Return the [x, y] coordinate for the center point of the cell that contains the specified text.  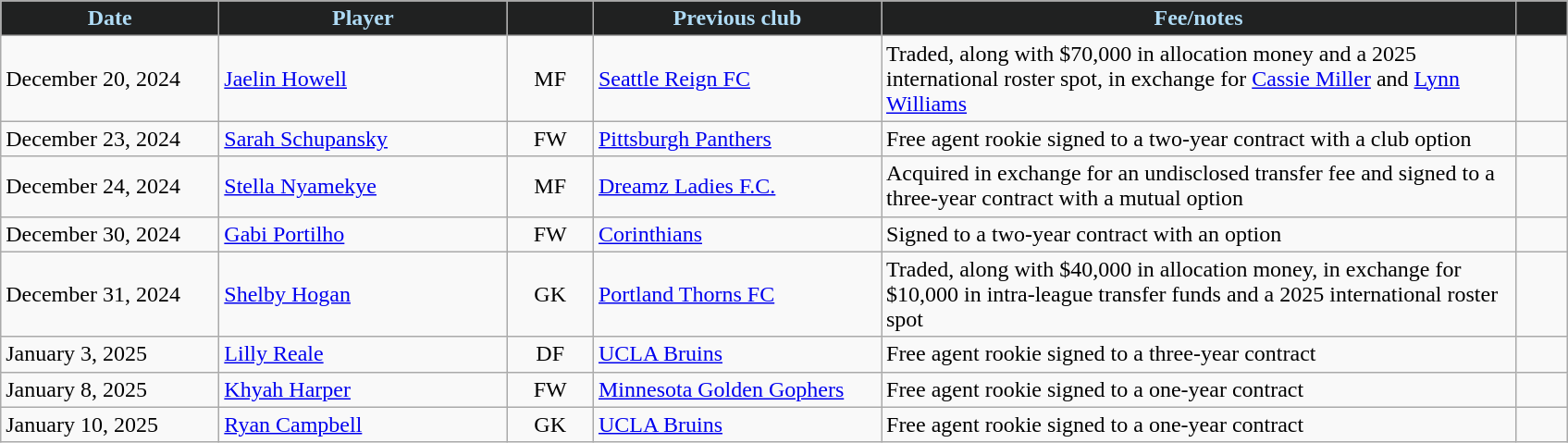
DF [550, 354]
Fee/notes [1198, 18]
Ryan Campbell [363, 425]
Free agent rookie signed to a two-year contract with a club option [1198, 139]
Free agent rookie signed to a three-year contract [1198, 354]
Gabi Portilho [363, 234]
January 3, 2025 [110, 354]
Khyah Harper [363, 389]
Traded, along with $70,000 in allocation money and a 2025 international roster spot, in exchange for Cassie Miller and Lynn Williams [1198, 79]
December 23, 2024 [110, 139]
December 31, 2024 [110, 294]
Jaelin Howell [363, 79]
Stella Nyamekye [363, 187]
Dreamz Ladies F.C. [736, 187]
December 24, 2024 [110, 187]
Sarah Schupansky [363, 139]
Corinthians [736, 234]
Pittsburgh Panthers [736, 139]
Minnesota Golden Gophers [736, 389]
Traded, along with $40,000 in allocation money, in exchange for $10,000 in intra-league transfer funds and a 2025 international roster spot [1198, 294]
December 30, 2024 [110, 234]
Date [110, 18]
December 20, 2024 [110, 79]
Previous club [736, 18]
Portland Thorns FC [736, 294]
January 8, 2025 [110, 389]
Seattle Reign FC [736, 79]
Lilly Reale [363, 354]
Player [363, 18]
January 10, 2025 [110, 425]
Acquired in exchange for an undisclosed transfer fee and signed to a three-year contract with a mutual option [1198, 187]
Shelby Hogan [363, 294]
Signed to a two-year contract with an option [1198, 234]
